Output the [X, Y] coordinate of the center of the cell containing the given text.  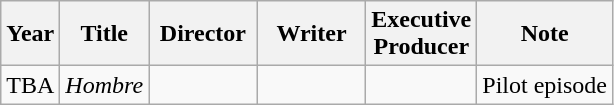
Pilot episode [545, 85]
Writer [312, 34]
Hombre [104, 85]
ExecutiveProducer [422, 34]
TBA [30, 85]
Year [30, 34]
Director [204, 34]
Title [104, 34]
Note [545, 34]
